Identify which cell holds the provided text, then report its (x, y) central coordinate. 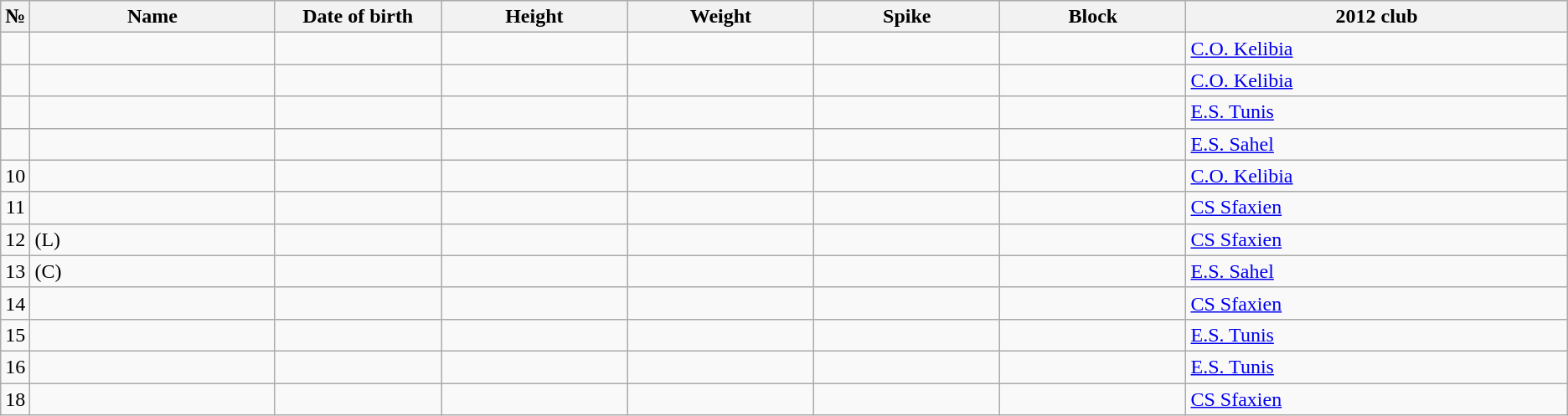
Height (534, 17)
(C) (152, 271)
(L) (152, 239)
Block (1093, 17)
13 (15, 271)
10 (15, 176)
12 (15, 239)
Date of birth (358, 17)
Spike (907, 17)
Weight (720, 17)
11 (15, 208)
16 (15, 367)
18 (15, 399)
Name (152, 17)
2012 club (1377, 17)
14 (15, 303)
15 (15, 335)
№ (15, 17)
